Return the [X, Y] coordinate for the center point of the cell that contains the specified text.  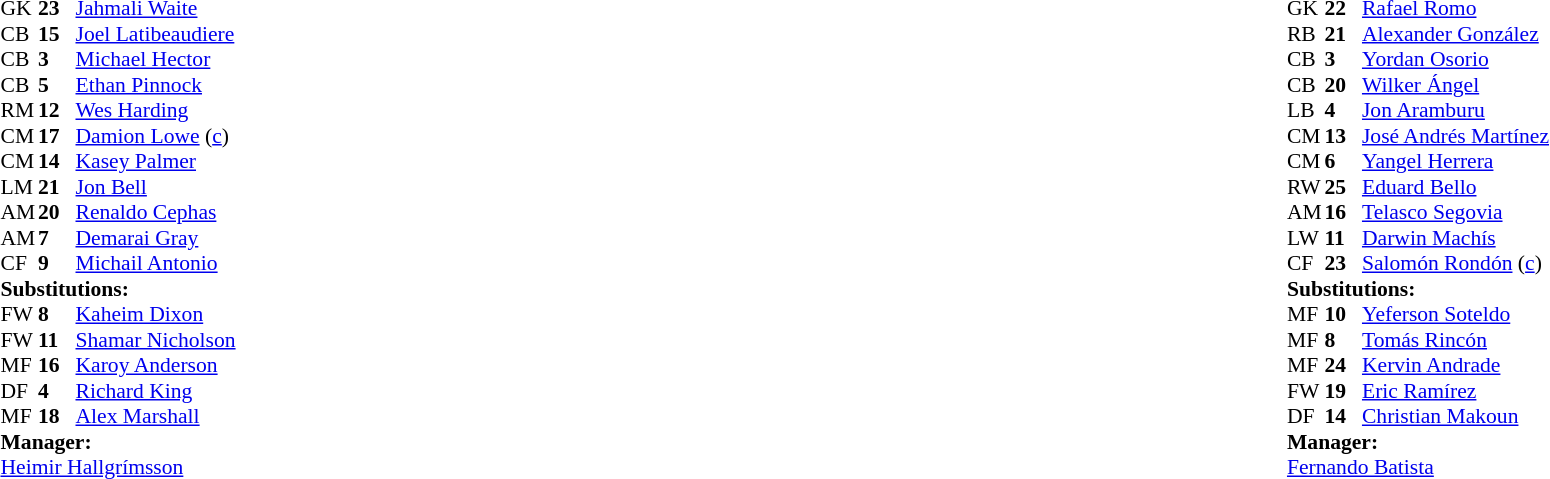
Salomón Rondón (c) [1456, 263]
Alexander González [1456, 34]
Yeferson Soteldo [1456, 315]
Wes Harding [156, 111]
Jon Bell [156, 187]
7 [57, 238]
Eduard Bello [1456, 187]
23 [1343, 263]
Shamar Nicholson [156, 340]
Kasey Palmer [156, 161]
RB [1306, 34]
José Andrés Martínez [1456, 136]
Richard King [156, 391]
Jon Aramburu [1456, 111]
5 [57, 85]
Telasco Segovia [1456, 213]
Tomás Rincón [1456, 340]
LM [19, 187]
Christian Makoun [1456, 417]
Eric Ramírez [1456, 391]
17 [57, 136]
Yordan Osorio [1456, 59]
Damion Lowe (c) [156, 136]
10 [1343, 315]
Joel Latibeaudiere [156, 34]
Kaheim Dixon [156, 315]
9 [57, 263]
Alex Marshall [156, 417]
Karoy Anderson [156, 365]
LB [1306, 111]
LW [1306, 238]
12 [57, 111]
Ethan Pinnock [156, 85]
19 [1343, 391]
6 [1343, 161]
RW [1306, 187]
13 [1343, 136]
Darwin Machís [1456, 238]
RM [19, 111]
24 [1343, 365]
15 [57, 34]
18 [57, 417]
Michael Hector [156, 59]
Wilker Ángel [1456, 85]
Renaldo Cephas [156, 213]
Demarai Gray [156, 238]
25 [1343, 187]
Kervin Andrade [1456, 365]
Yangel Herrera [1456, 161]
Michail Antonio [156, 263]
